Determine the (x, y) coordinate at the center of the cell enclosing the given text.  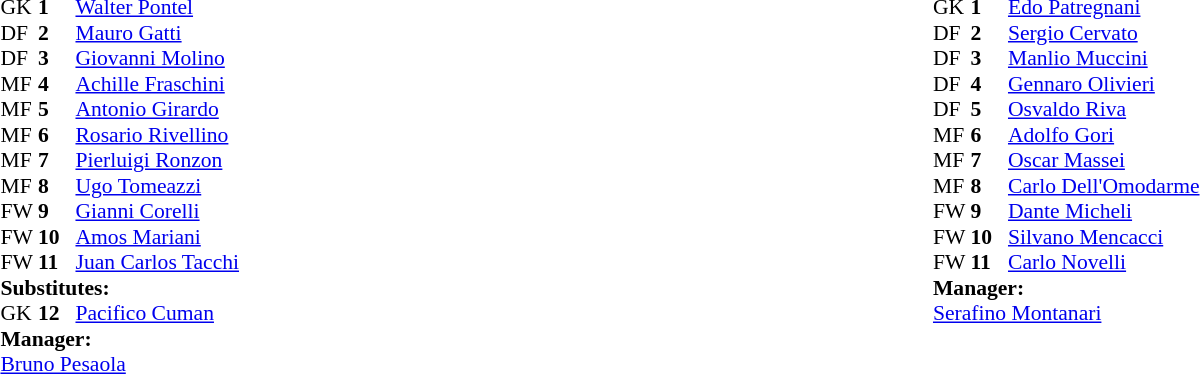
Giovanni Molino (157, 59)
Mauro Gatti (157, 33)
Amos Mariani (157, 237)
Silvano Mencacci (1104, 237)
Juan Carlos Tacchi (157, 263)
Serafino Montanari (1066, 313)
Dante Micheli (1104, 211)
Osvaldo Riva (1104, 109)
Pierluigi Ronzon (157, 161)
Carlo Novelli (1104, 263)
Adolfo Gori (1104, 135)
Achille Fraschini (157, 84)
GK (19, 313)
Gennaro Olivieri (1104, 84)
12 (57, 313)
Oscar Massei (1104, 161)
Ugo Tomeazzi (157, 186)
Gianni Corelli (157, 211)
Carlo Dell'Omodarme (1104, 186)
Rosario Rivellino (157, 135)
Antonio Girardo (157, 109)
Sergio Cervato (1104, 33)
Substitutes: (120, 288)
Manlio Muccini (1104, 59)
Pacifico Cuman (157, 313)
